Identify which cell holds the provided text, then report its [X, Y] central coordinate. 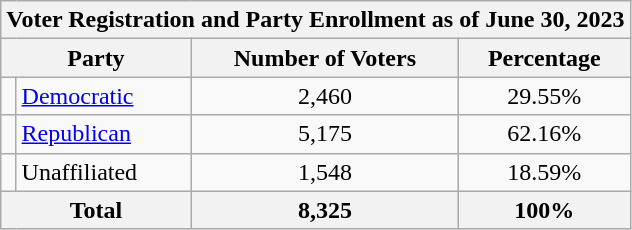
2,460 [324, 96]
Democratic [104, 96]
Party [96, 58]
Total [96, 210]
Voter Registration and Party Enrollment as of June 30, 2023 [316, 20]
29.55% [544, 96]
Percentage [544, 58]
8,325 [324, 210]
18.59% [544, 172]
62.16% [544, 134]
Unaffiliated [104, 172]
Republican [104, 134]
5,175 [324, 134]
1,548 [324, 172]
100% [544, 210]
Number of Voters [324, 58]
